Search for the cell housing the specified text and yield its [x, y] center coordinate. 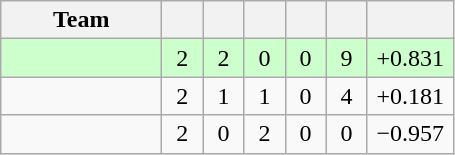
−0.957 [410, 134]
Team [82, 20]
9 [346, 58]
+0.181 [410, 96]
4 [346, 96]
+0.831 [410, 58]
